Provide the [x, y] coordinate of the cell's center where the given text is located.  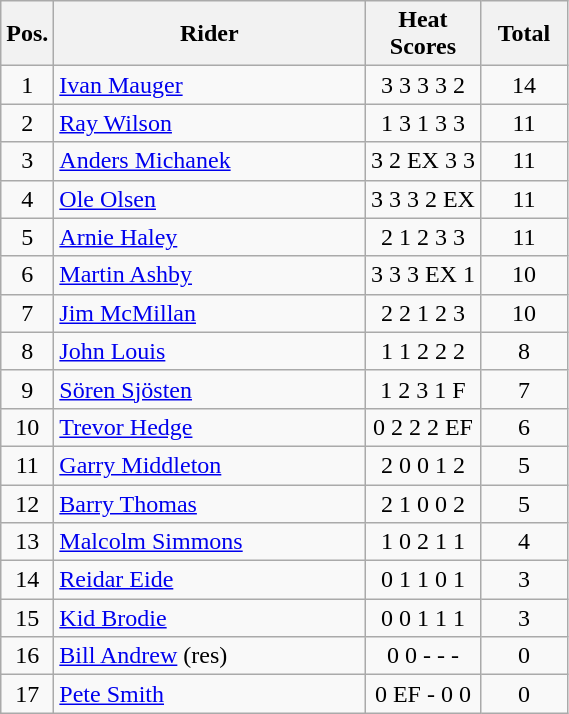
3 3 3 EX 1 [423, 275]
Pos. [28, 34]
1 1 2 2 2 [423, 351]
Heat Scores [423, 34]
Bill Andrew (res) [210, 656]
0 1 1 0 1 [423, 580]
16 [28, 656]
1 [28, 85]
John Louis [210, 351]
Ray Wilson [210, 123]
0 0 1 1 1 [423, 618]
Rider [210, 34]
Pete Smith [210, 694]
2 0 0 1 2 [423, 465]
13 [28, 542]
Sören Sjösten [210, 389]
Malcolm Simmons [210, 542]
15 [28, 618]
Ole Olsen [210, 199]
Ivan Mauger [210, 85]
0 2 2 2 EF [423, 427]
Jim McMillan [210, 313]
17 [28, 694]
0 EF - 0 0 [423, 694]
1 2 3 1 F [423, 389]
Anders Michanek [210, 161]
Garry Middleton [210, 465]
Reidar Eide [210, 580]
3 3 3 2 EX [423, 199]
3 3 3 3 2 [423, 85]
9 [28, 389]
3 2 EX 3 3 [423, 161]
1 0 2 1 1 [423, 542]
Kid Brodie [210, 618]
Arnie Haley [210, 237]
Trevor Hedge [210, 427]
Total [524, 34]
Barry Thomas [210, 503]
0 0 - - - [423, 656]
2 [28, 123]
12 [28, 503]
2 1 0 0 2 [423, 503]
2 2 1 2 3 [423, 313]
1 3 1 3 3 [423, 123]
2 1 2 3 3 [423, 237]
Martin Ashby [210, 275]
